Detect which cell encompasses the target text, then output its [x, y] center coordinate. 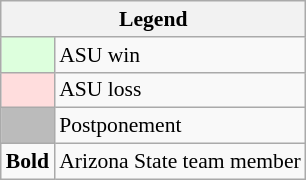
ASU win [180, 55]
Postponement [180, 126]
Arizona State team member [180, 162]
ASU loss [180, 90]
Legend [154, 19]
Bold [28, 162]
